Scan for the cell matching the given text and deliver its (x, y) coordinate at center. 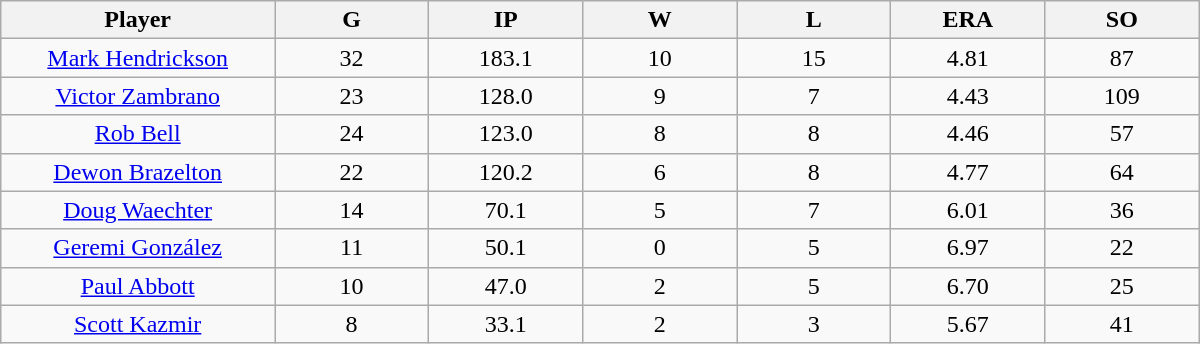
Victor Zambrano (138, 96)
Rob Bell (138, 134)
120.2 (506, 172)
6.70 (968, 286)
Geremi González (138, 248)
W (660, 20)
47.0 (506, 286)
24 (352, 134)
SO (1122, 20)
25 (1122, 286)
41 (1122, 324)
0 (660, 248)
64 (1122, 172)
6.97 (968, 248)
14 (352, 210)
4.43 (968, 96)
Mark Hendrickson (138, 58)
4.46 (968, 134)
4.81 (968, 58)
6 (660, 172)
9 (660, 96)
183.1 (506, 58)
5.67 (968, 324)
Paul Abbott (138, 286)
70.1 (506, 210)
G (352, 20)
11 (352, 248)
L (814, 20)
Doug Waechter (138, 210)
Player (138, 20)
33.1 (506, 324)
3 (814, 324)
15 (814, 58)
109 (1122, 96)
ERA (968, 20)
Scott Kazmir (138, 324)
6.01 (968, 210)
IP (506, 20)
50.1 (506, 248)
128.0 (506, 96)
36 (1122, 210)
123.0 (506, 134)
87 (1122, 58)
Dewon Brazelton (138, 172)
23 (352, 96)
57 (1122, 134)
32 (352, 58)
4.77 (968, 172)
